Find where the given text appears and provide that cell's center as [x, y] coordinate. 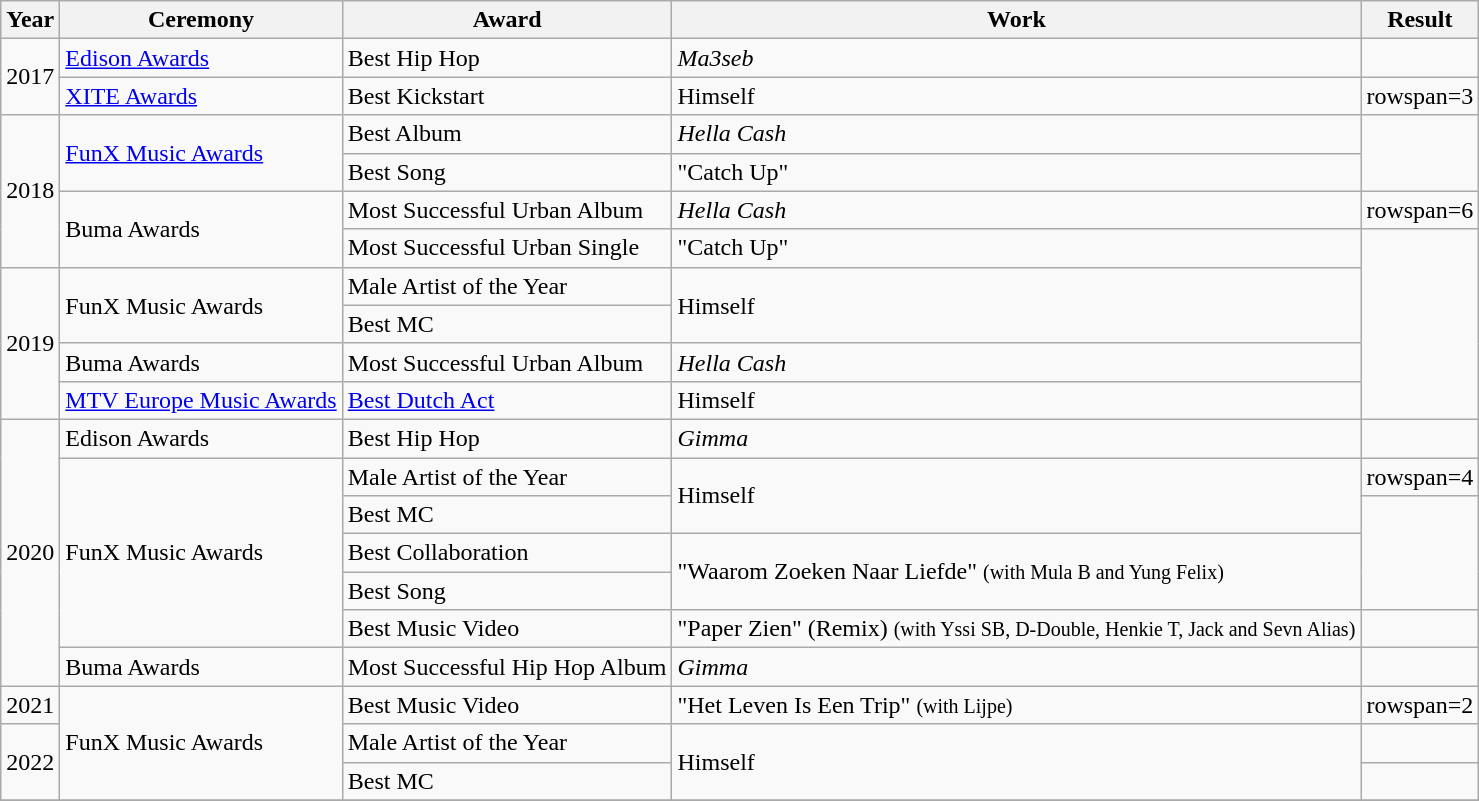
rowspan=6 [1420, 210]
rowspan=2 [1420, 705]
"Het Leven Is Een Trip" (with Lijpe) [1016, 705]
Most Successful Hip Hop Album [507, 667]
Ceremony [201, 20]
rowspan=3 [1420, 96]
Work [1016, 20]
XITE Awards [201, 96]
Year [30, 20]
2017 [30, 77]
MTV Europe Music Awards [201, 400]
"Waarom Zoeken Naar Liefde" (with Mula B and Yung Felix) [1016, 572]
2022 [30, 762]
rowspan=4 [1420, 477]
Best Collaboration [507, 553]
2021 [30, 705]
Award [507, 20]
2018 [30, 191]
Ma3seb [1016, 58]
Best Album [507, 134]
Result [1420, 20]
Most Successful Urban Single [507, 248]
Best Dutch Act [507, 400]
2020 [30, 552]
Best Kickstart [507, 96]
"Paper Zien" (Remix) (with Yssi SB, D-Double, Henkie T, Jack and Sevn Alias) [1016, 629]
2019 [30, 343]
